Find where the given text appears and provide that cell's center as (X, Y) coordinate. 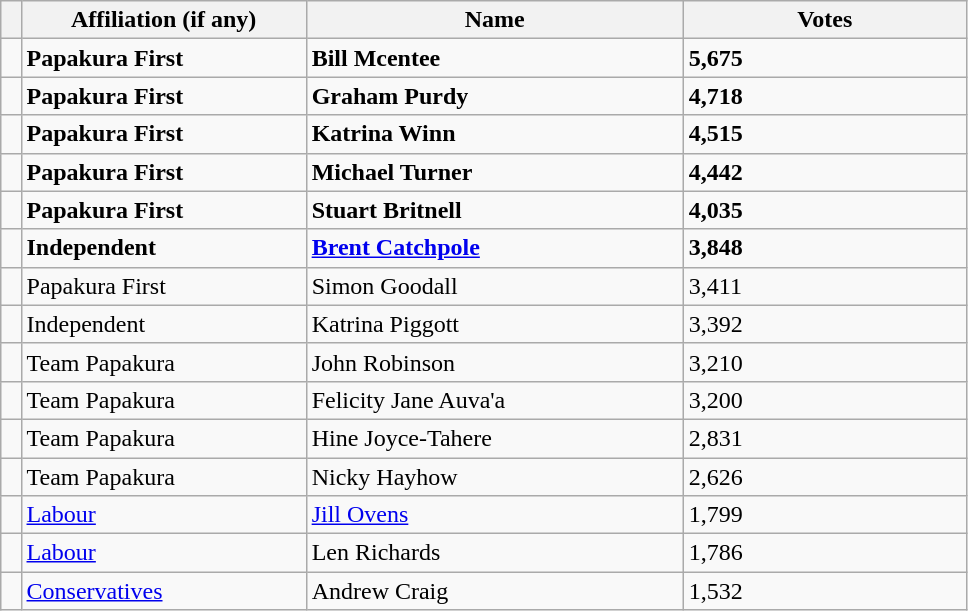
1,532 (824, 591)
4,515 (824, 134)
2,626 (824, 477)
Jill Ovens (494, 515)
2,831 (824, 438)
3,848 (824, 248)
Andrew Craig (494, 591)
Votes (824, 20)
Katrina Winn (494, 134)
4,035 (824, 210)
4,442 (824, 172)
1,786 (824, 553)
3,210 (824, 362)
John Robinson (494, 362)
Brent Catchpole (494, 248)
Affiliation (if any) (164, 20)
1,799 (824, 515)
Simon Goodall (494, 286)
Graham Purdy (494, 96)
4,718 (824, 96)
3,200 (824, 400)
3,392 (824, 324)
3,411 (824, 286)
Hine Joyce-Tahere (494, 438)
5,675 (824, 58)
Name (494, 20)
Conservatives (164, 591)
Felicity Jane Auva'a (494, 400)
Bill Mcentee (494, 58)
Michael Turner (494, 172)
Len Richards (494, 553)
Katrina Piggott (494, 324)
Stuart Britnell (494, 210)
Nicky Hayhow (494, 477)
